Locate the cell with the specified text and output its [X, Y] center coordinate. 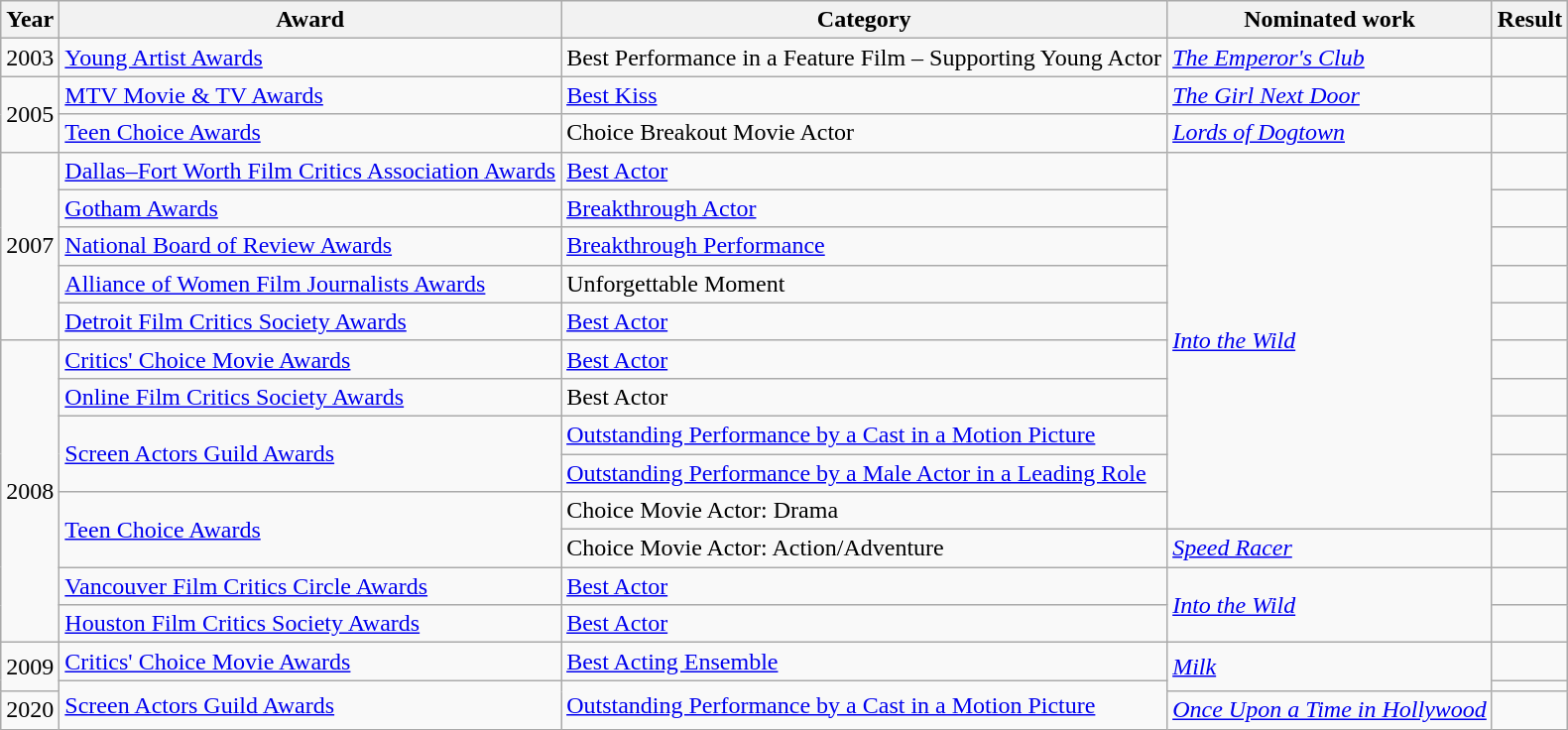
Gotham Awards [310, 208]
Once Upon a Time in Hollywood [1330, 710]
Breakthrough Performance [865, 246]
Detroit Film Critics Society Awards [310, 321]
Choice Movie Actor: Drama [865, 511]
Alliance of Women Film Journalists Awards [310, 284]
Outstanding Performance by a Male Actor in a Leading Role [865, 473]
Milk [1330, 667]
2008 [30, 491]
Result [1529, 20]
Unforgettable Moment [865, 284]
Choice Movie Actor: Action/Adventure [865, 548]
Nominated work [1330, 20]
2003 [30, 58]
Breakthrough Actor [865, 208]
Year [30, 20]
MTV Movie & TV Awards [310, 95]
Speed Racer [1330, 548]
The Girl Next Door [1330, 95]
Best Acting Ensemble [865, 662]
Best Performance in a Feature Film – Supporting Young Actor [865, 58]
2005 [30, 114]
Online Film Critics Society Awards [310, 397]
2007 [30, 246]
Houston Film Critics Society Awards [310, 624]
Vancouver Film Critics Circle Awards [310, 586]
Young Artist Awards [310, 58]
Dallas–Fort Worth Film Critics Association Awards [310, 171]
Award [310, 20]
National Board of Review Awards [310, 246]
Category [865, 20]
The Emperor's Club [1330, 58]
Best Kiss [865, 95]
2020 [30, 710]
2009 [30, 667]
Lords of Dogtown [1330, 133]
Choice Breakout Movie Actor [865, 133]
